Determine the (x, y) coordinate at the center of the cell enclosing the given text.  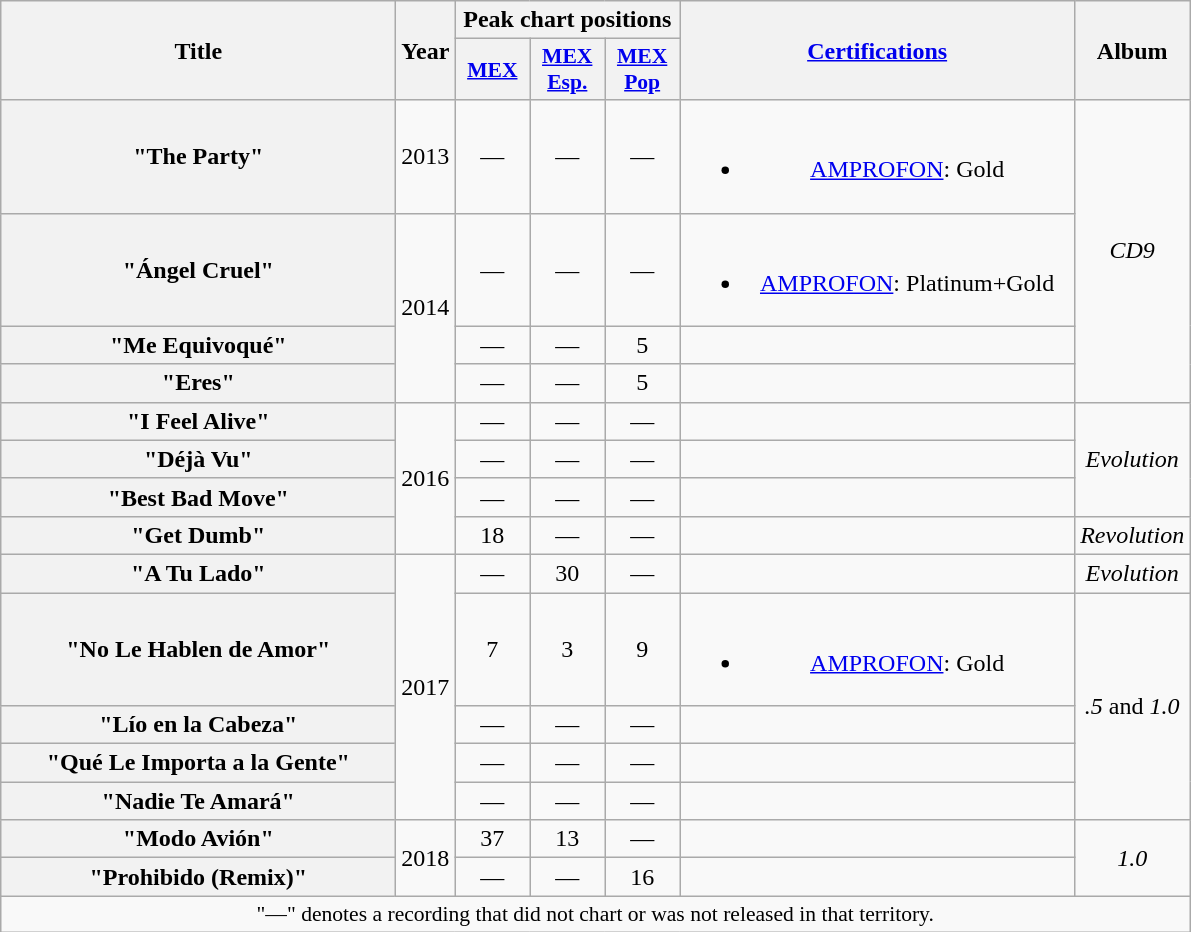
Revolution (1132, 535)
2013 (426, 156)
Certifications (878, 50)
"—" denotes a recording that did not chart or was not released in that territory. (596, 914)
AMPROFON: Platinum+Gold (878, 270)
"Lío en la Cabeza" (198, 725)
16 (642, 877)
9 (642, 648)
"Me Equivoqué" (198, 345)
7 (492, 648)
"Modo Avión" (198, 839)
"Get Dumb" (198, 535)
18 (492, 535)
MEXPop (642, 70)
"Ángel Cruel" (198, 270)
"Qué Le Importa a la Gente" (198, 763)
13 (568, 839)
37 (492, 839)
"Prohibido (Remix)" (198, 877)
Year (426, 50)
"A Tu Lado" (198, 573)
1.0 (1132, 858)
30 (568, 573)
"Déjà Vu" (198, 459)
"The Party" (198, 156)
"Nadie Te Amará" (198, 801)
"Eres" (198, 383)
MEXEsp. (568, 70)
Title (198, 50)
2016 (426, 478)
MEX (492, 70)
.5 and 1.0 (1132, 706)
2014 (426, 308)
"No Le Hablen de Amor" (198, 648)
CD9 (1132, 251)
3 (568, 648)
Album (1132, 50)
"Best Bad Move" (198, 497)
"I Feel Alive" (198, 421)
2018 (426, 858)
Peak chart positions (568, 20)
2017 (426, 686)
